Identify which cell holds the provided text, then report its (x, y) central coordinate. 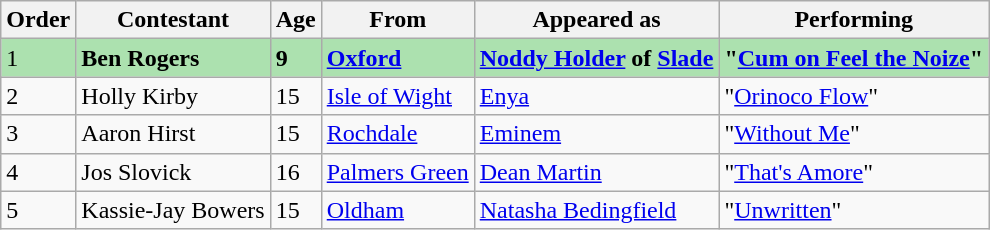
Isle of Wight (398, 96)
Palmers Green (398, 172)
3 (38, 134)
Oldham (398, 210)
Enya (596, 96)
16 (296, 172)
Eminem (596, 134)
Ben Rogers (173, 58)
9 (296, 58)
Natasha Bedingfield (596, 210)
Age (296, 20)
Oxford (398, 58)
"Cum on Feel the Noize" (854, 58)
2 (38, 96)
Kassie-Jay Bowers (173, 210)
"Unwritten" (854, 210)
4 (38, 172)
From (398, 20)
Aaron Hirst (173, 134)
"Without Me" (854, 134)
Holly Kirby (173, 96)
Rochdale (398, 134)
Noddy Holder of Slade (596, 58)
Contestant (173, 20)
Appeared as (596, 20)
"Orinoco Flow" (854, 96)
Performing (854, 20)
"That's Amore" (854, 172)
Jos Slovick (173, 172)
1 (38, 58)
Order (38, 20)
5 (38, 210)
Dean Martin (596, 172)
